Determine the (x, y) coordinate at the center of the cell enclosing the given text.  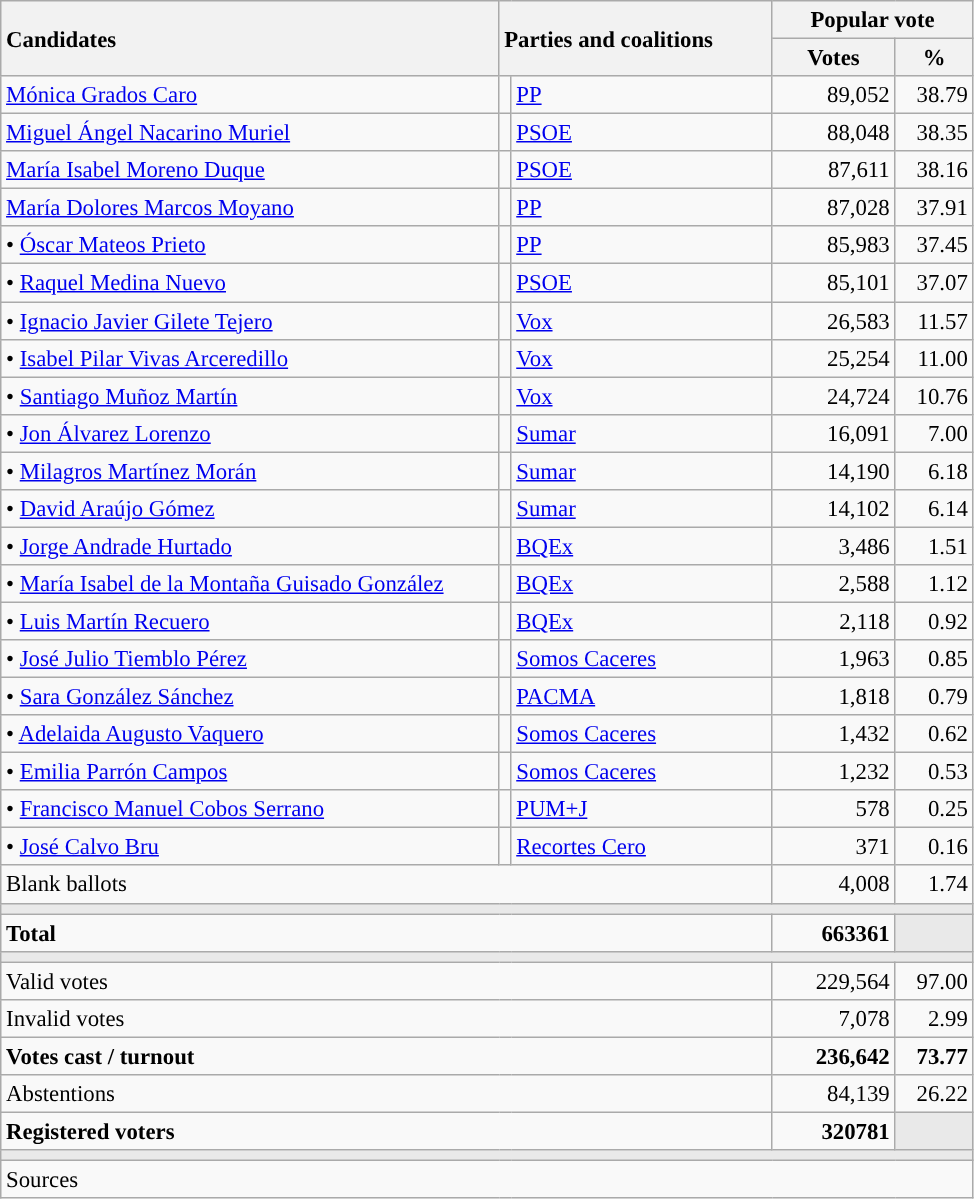
85,101 (834, 283)
25,254 (834, 358)
1,432 (834, 734)
Total (386, 933)
• Isabel Pilar Vivas Arceredillo (250, 358)
26,583 (834, 321)
38.79 (934, 95)
• Sara González Sánchez (250, 697)
María Isabel Moreno Duque (250, 170)
320781 (834, 1131)
38.16 (934, 170)
2,588 (834, 584)
• David Araújo Gómez (250, 509)
0.85 (934, 659)
Votes (834, 58)
Parties and coalitions (636, 38)
Valid votes (386, 981)
3,486 (834, 546)
14,102 (834, 509)
• Raquel Medina Nuevo (250, 283)
• José Julio Tiemblo Pérez (250, 659)
14,190 (834, 471)
0.79 (934, 697)
0.25 (934, 809)
Registered voters (386, 1131)
236,642 (834, 1056)
• José Calvo Bru (250, 847)
Mónica Grados Caro (250, 95)
87,028 (834, 208)
María Dolores Marcos Moyano (250, 208)
1,963 (834, 659)
38.35 (934, 133)
1.51 (934, 546)
• Jorge Andrade Hurtado (250, 546)
• Adelaida Augusto Vaquero (250, 734)
0.16 (934, 847)
• Luis Martín Recuero (250, 621)
37.91 (934, 208)
• Santiago Muñoz Martín (250, 396)
• Emilia Parrón Campos (250, 772)
0.62 (934, 734)
37.45 (934, 245)
88,048 (834, 133)
Abstentions (386, 1094)
89,052 (834, 95)
PUM+J (642, 809)
Recortes Cero (642, 847)
6.14 (934, 509)
0.92 (934, 621)
Blank ballots (386, 885)
2.99 (934, 1019)
7,078 (834, 1019)
1.12 (934, 584)
7.00 (934, 433)
87,611 (834, 170)
6.18 (934, 471)
85,983 (834, 245)
663361 (834, 933)
73.77 (934, 1056)
• Jon Álvarez Lorenzo (250, 433)
Sources (487, 1180)
1,232 (834, 772)
37.07 (934, 283)
229,564 (834, 981)
1.74 (934, 885)
Candidates (250, 38)
• María Isabel de la Montaña Guisado González (250, 584)
Votes cast / turnout (386, 1056)
• Milagros Martínez Morán (250, 471)
Invalid votes (386, 1019)
1,818 (834, 697)
% (934, 58)
Miguel Ángel Nacarino Muriel (250, 133)
PACMA (642, 697)
24,724 (834, 396)
Popular vote (872, 20)
2,118 (834, 621)
• Óscar Mateos Prieto (250, 245)
11.00 (934, 358)
371 (834, 847)
10.76 (934, 396)
16,091 (834, 433)
11.57 (934, 321)
• Francisco Manuel Cobos Serrano (250, 809)
84,139 (834, 1094)
578 (834, 809)
• Ignacio Javier Gilete Tejero (250, 321)
97.00 (934, 981)
4,008 (834, 885)
26.22 (934, 1094)
0.53 (934, 772)
